Determine the [X, Y] coordinate at the center of the cell enclosing the given text.  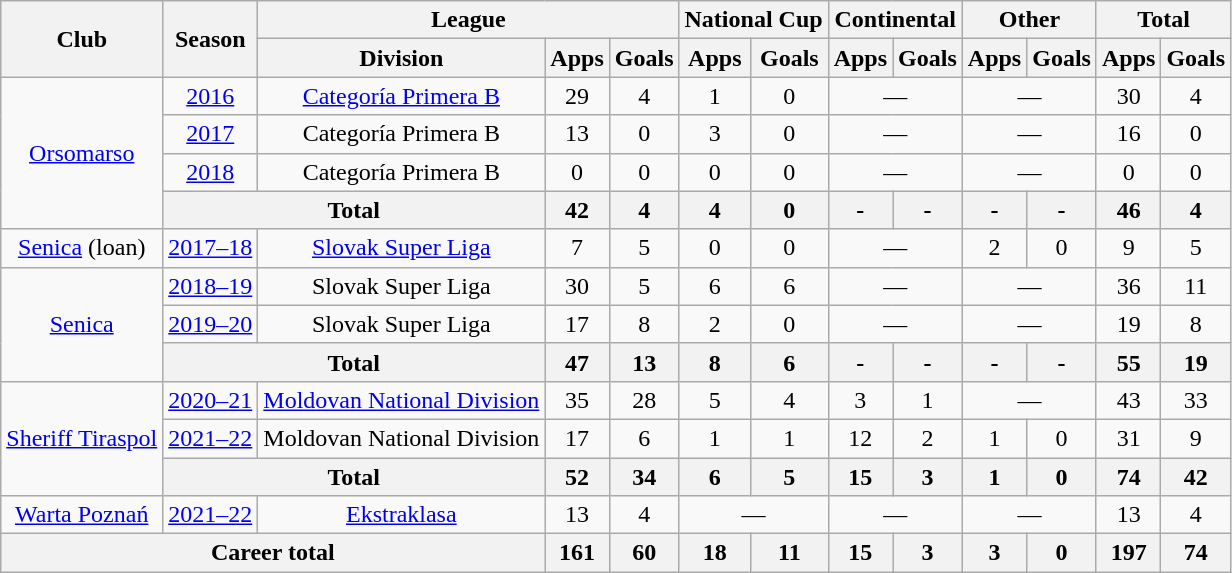
31 [1128, 438]
2019–20 [210, 324]
Club [82, 39]
League [468, 20]
Division [402, 58]
Continental [895, 20]
7 [577, 248]
Senica (loan) [82, 248]
34 [644, 477]
35 [577, 400]
29 [577, 96]
36 [1128, 286]
National Cup [754, 20]
33 [1196, 400]
Other [1029, 20]
60 [644, 553]
Orsomarso [82, 153]
2018–19 [210, 286]
2016 [210, 96]
Warta Poznań [82, 515]
Ekstraklasa [402, 515]
161 [577, 553]
43 [1128, 400]
55 [1128, 362]
Season [210, 39]
52 [577, 477]
Sheriff Tiraspol [82, 438]
28 [644, 400]
197 [1128, 553]
18 [715, 553]
2017 [210, 134]
46 [1128, 210]
Senica [82, 324]
Career total [273, 553]
2020–21 [210, 400]
16 [1128, 134]
47 [577, 362]
2017–18 [210, 248]
2018 [210, 172]
12 [860, 438]
